Pinpoint the cell where the given text exists, returning its (x, y) midpoint coordinate. 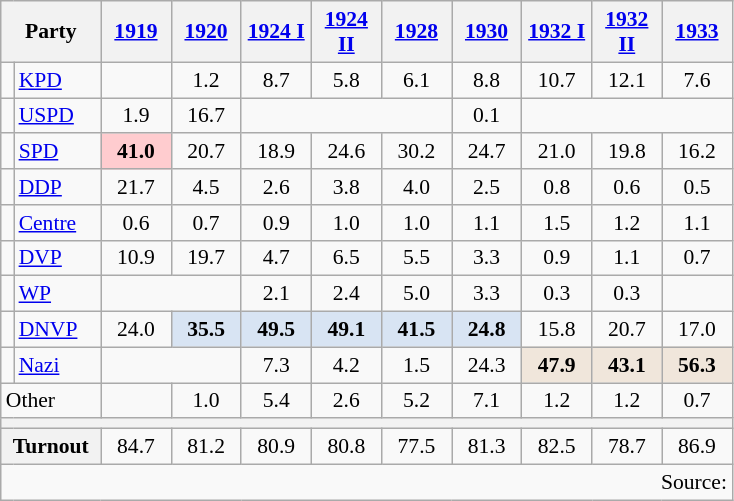
56.3 (697, 365)
17.0 (697, 330)
1932 II (627, 32)
0.8 (557, 187)
2.1 (276, 294)
Party (51, 32)
80.9 (276, 447)
5.0 (416, 294)
1933 (697, 32)
1928 (416, 32)
24.3 (487, 365)
4.0 (416, 187)
24.0 (136, 330)
1932 I (557, 32)
10.9 (136, 258)
3.8 (346, 187)
86.9 (697, 447)
16.2 (697, 152)
19.8 (627, 152)
8.7 (276, 80)
41.0 (136, 152)
2.5 (487, 187)
21.7 (136, 187)
4.2 (346, 365)
24.6 (346, 152)
78.7 (627, 447)
24.8 (487, 330)
82.5 (557, 447)
5.2 (416, 401)
6.1 (416, 80)
30.2 (416, 152)
Nazi (58, 365)
35.5 (206, 330)
1930 (487, 32)
81.2 (206, 447)
15.8 (557, 330)
1920 (206, 32)
1924 I (276, 32)
4.5 (206, 187)
Centre (58, 223)
12.1 (627, 80)
43.1 (627, 365)
47.9 (557, 365)
DNVP (58, 330)
0.1 (487, 116)
4.7 (276, 258)
18.9 (276, 152)
80.8 (346, 447)
WP (58, 294)
21.0 (557, 152)
84.7 (136, 447)
DDP (58, 187)
0.5 (697, 187)
USPD (58, 116)
77.5 (416, 447)
1.9 (136, 116)
1919 (136, 32)
5.8 (346, 80)
24.7 (487, 152)
SPD (58, 152)
41.5 (416, 330)
6.5 (346, 258)
5.4 (276, 401)
2.4 (346, 294)
7.3 (276, 365)
8.8 (487, 80)
49.1 (346, 330)
DVP (58, 258)
Other (51, 401)
7.1 (487, 401)
7.6 (697, 80)
5.5 (416, 258)
16.7 (206, 116)
49.5 (276, 330)
19.7 (206, 258)
81.3 (487, 447)
Source: (366, 482)
Turnout (51, 447)
KPD (58, 80)
10.7 (557, 80)
1924 II (346, 32)
